Identify which cell holds the provided text, then report its (X, Y) central coordinate. 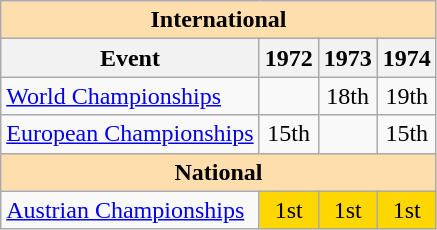
1972 (288, 58)
Event (130, 58)
International (219, 20)
National (219, 172)
1973 (348, 58)
19th (406, 96)
1974 (406, 58)
World Championships (130, 96)
18th (348, 96)
European Championships (130, 134)
Austrian Championships (130, 210)
